Detect which cell encompasses the target text, then output its [X, Y] center coordinate. 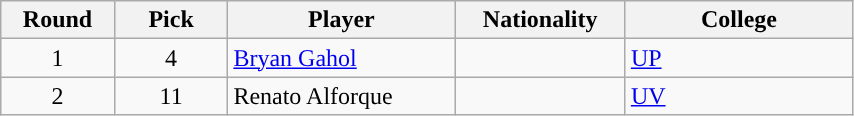
Round [58, 20]
Renato Alforque [342, 96]
Bryan Gahol [342, 58]
UV [738, 96]
Nationality [540, 20]
1 [58, 58]
11 [171, 96]
2 [58, 96]
Pick [171, 20]
Player [342, 20]
College [738, 20]
4 [171, 58]
UP [738, 58]
